From the cell containing the given text, extract its center point as (x, y) coordinate. 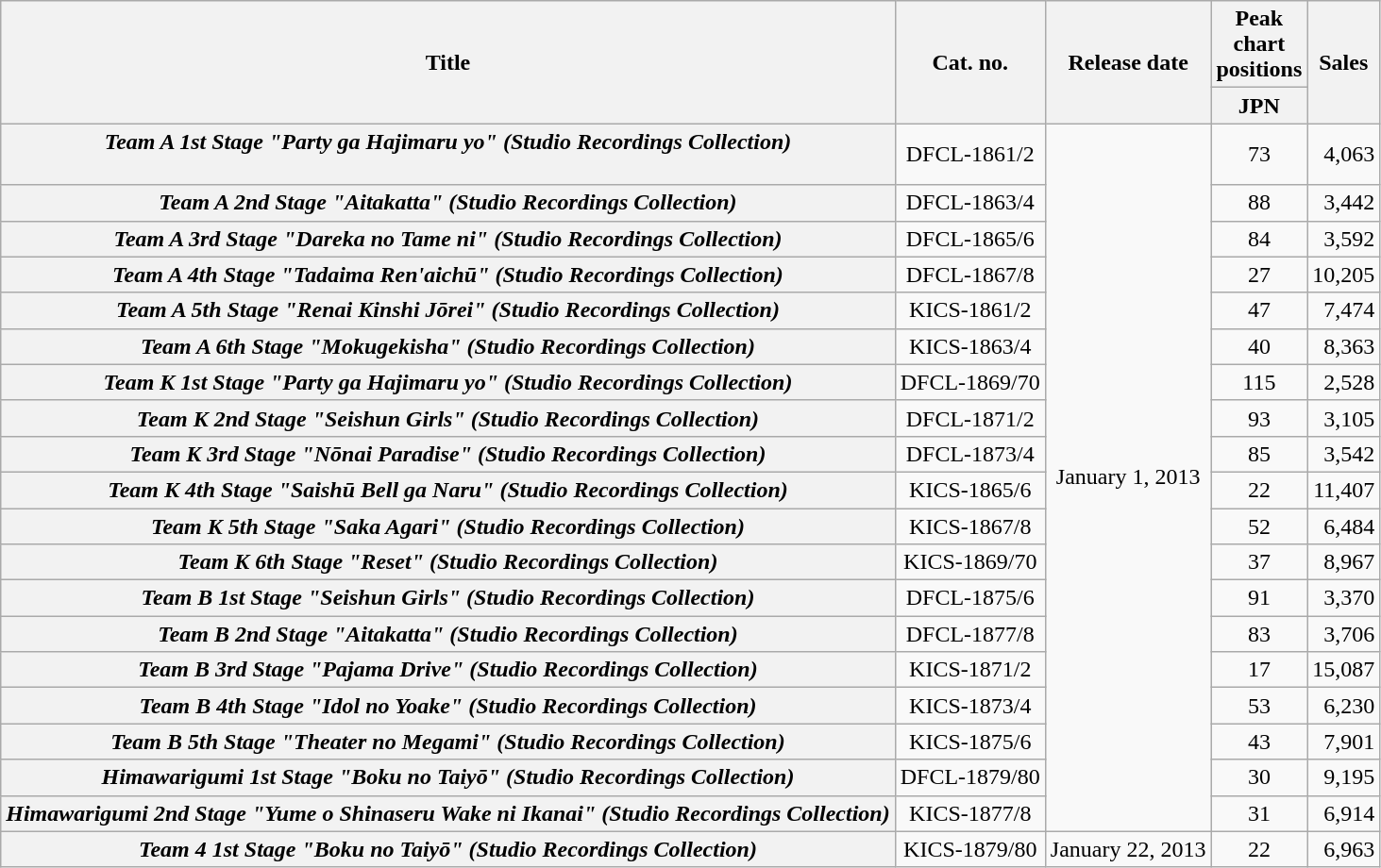
Team K 5th Stage "Saka Agari" (Studio Recordings Collection) (447, 526)
Team B 4th Stage "Idol no Yoake" (Studio Recordings Collection) (447, 706)
40 (1259, 346)
85 (1259, 454)
Team B 2nd Stage "Aitakatta" (Studio Recordings Collection) (447, 634)
6,914 (1344, 813)
11,407 (1344, 490)
6,963 (1344, 849)
DFCL-1875/6 (970, 598)
DFCL-1861/2 (970, 155)
KICS-1871/2 (970, 670)
January 1, 2013 (1128, 477)
3,706 (1344, 634)
DFCL-1871/2 (970, 418)
30 (1259, 777)
27 (1259, 275)
Sales (1344, 62)
Team A 3rd Stage "Dareka no Tame ni" (Studio Recordings Collection) (447, 239)
3,370 (1344, 598)
43 (1259, 742)
Team B 1st Stage "Seishun Girls" (Studio Recordings Collection) (447, 598)
JPN (1259, 106)
DFCL-1879/80 (970, 777)
6,484 (1344, 526)
DFCL-1865/6 (970, 239)
KICS-1861/2 (970, 310)
Team B 5th Stage "Theater no Megami" (Studio Recordings Collection) (447, 742)
KICS-1863/4 (970, 346)
KICS-1869/70 (970, 562)
31 (1259, 813)
Cat. no. (970, 62)
83 (1259, 634)
Team 4 1st Stage "Boku no Taiyō" (Studio Recordings Collection) (447, 849)
Team B 3rd Stage "Pajama Drive" (Studio Recordings Collection) (447, 670)
Team A 1st Stage "Party ga Hajimaru yo" (Studio Recordings Collection) (447, 155)
KICS-1879/80 (970, 849)
January 22, 2013 (1128, 849)
DFCL-1869/70 (970, 382)
Himawarigumi 2nd Stage "Yume o Shinaseru Wake ni Ikanai" (Studio Recordings Collection) (447, 813)
3,105 (1344, 418)
15,087 (1344, 670)
Team A 6th Stage "Mokugekisha" (Studio Recordings Collection) (447, 346)
Team K 1st Stage "Party ga Hajimaru yo" (Studio Recordings Collection) (447, 382)
37 (1259, 562)
91 (1259, 598)
DFCL-1877/8 (970, 634)
93 (1259, 418)
Team A 4th Stage "Tadaima Ren'aichū" (Studio Recordings Collection) (447, 275)
88 (1259, 203)
52 (1259, 526)
Team A 2nd Stage "Aitakatta" (Studio Recordings Collection) (447, 203)
Team K 3rd Stage "Nōnai Paradise" (Studio Recordings Collection) (447, 454)
47 (1259, 310)
3,542 (1344, 454)
84 (1259, 239)
4,063 (1344, 155)
DFCL-1867/8 (970, 275)
8,967 (1344, 562)
53 (1259, 706)
KICS-1865/6 (970, 490)
Team A 5th Stage "Renai Kinshi Jōrei" (Studio Recordings Collection) (447, 310)
17 (1259, 670)
3,442 (1344, 203)
10,205 (1344, 275)
6,230 (1344, 706)
Team K 6th Stage "Reset" (Studio Recordings Collection) (447, 562)
Team K 4th Stage "Saishū Bell ga Naru" (Studio Recordings Collection) (447, 490)
DFCL-1863/4 (970, 203)
3,592 (1344, 239)
KICS-1873/4 (970, 706)
Peakchartpositions (1259, 44)
KICS-1877/8 (970, 813)
DFCL-1873/4 (970, 454)
73 (1259, 155)
7,474 (1344, 310)
Title (447, 62)
9,195 (1344, 777)
Release date (1128, 62)
115 (1259, 382)
8,363 (1344, 346)
2,528 (1344, 382)
Team K 2nd Stage "Seishun Girls" (Studio Recordings Collection) (447, 418)
7,901 (1344, 742)
KICS-1867/8 (970, 526)
Himawarigumi 1st Stage "Boku no Taiyō" (Studio Recordings Collection) (447, 777)
KICS-1875/6 (970, 742)
